Search for the cell housing the specified text and yield its [x, y] center coordinate. 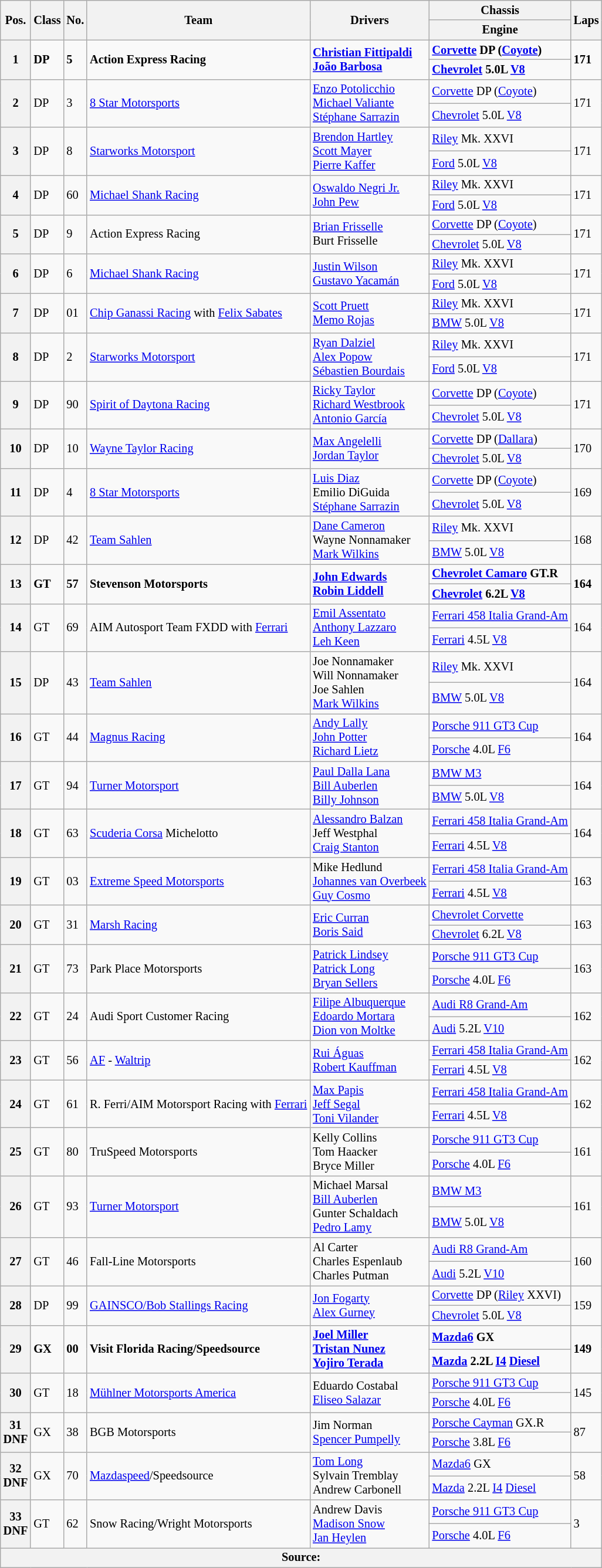
Enzo Potolicchio Michael Valiante Stéphane Sarrazin [370, 103]
Magnus Racing [198, 737]
Alessandro Balzan Jeff Westphal Craig Stanton [370, 833]
169 [587, 492]
145 [587, 1393]
Park Place Motorsports [198, 968]
Scuderia Corsa Michelotto [198, 833]
Pos. [16, 20]
15 [16, 682]
56 [75, 1059]
Andrew Davis Madison Snow Jan Heylen [370, 1524]
Dane Cameron Wayne Nonnamaker Mark Wilkins [370, 540]
63 [75, 833]
Luis Diaz Emilio DiGuida Stéphane Sarrazin [370, 492]
Tom Long Sylvain Tremblay Andrew Carbonell [370, 1476]
Corvette DP (Dallara) [500, 439]
Justin Wilson Gustavo Yacamán [370, 273]
149 [587, 1349]
Scott Pruett Memo Rojas [370, 313]
32DNF [16, 1476]
27 [16, 1262]
Eric Curran Boris Said [370, 924]
94 [75, 785]
Jim Norman Spencer Pumpelly [370, 1432]
46 [75, 1262]
160 [587, 1262]
57 [75, 583]
30 [16, 1393]
Source: [302, 1557]
23 [16, 1059]
14 [16, 628]
Chip Ganassi Racing with Felix Sabates [198, 313]
38 [75, 1432]
22 [16, 1017]
16 [16, 737]
20 [16, 924]
Filipe Albuquerque Edoardo Mortara Dion von Moltke [370, 1017]
Mazdaspeed/Speedsource [198, 1476]
Brian Frisselle Burt Frisselle [370, 235]
TruSpeed Motorsports [198, 1152]
Ryan Dalziel Alex Popow Sébastien Bourdais [370, 357]
Audi Sport Customer Racing [198, 1017]
Andy Lally John Potter Richard Lietz [370, 737]
BGB Motorsports [198, 1432]
99 [75, 1305]
21 [16, 968]
John Edwards Robin Liddell [370, 583]
28 [16, 1305]
Engine [500, 30]
Porsche 3.8L F6 [500, 1442]
87 [587, 1432]
Drivers [370, 20]
168 [587, 540]
Christian Fittipaldi João Barbosa [370, 60]
13 [16, 583]
No. [75, 20]
Snow Racing/Wright Motorsports [198, 1524]
R. Ferri/AIM Motorsport Racing with Ferrari [198, 1104]
93 [75, 1207]
Visit Florida Racing/Speedsource [198, 1349]
Extreme Speed Motorsports [198, 881]
Corvette DP (Riley XXVI) [500, 1295]
1 [16, 60]
AIM Autosport Team FXDD with Ferrari [198, 628]
Kelly Collins Tom Haacker Bryce Miller [370, 1152]
Max Papis Jeff Segal Toni Vilander [370, 1104]
58 [587, 1476]
Laps [587, 20]
29 [16, 1349]
Paul Dalla Lana Bill Auberlen Billy Johnson [370, 785]
70 [75, 1476]
GAINSCO/Bob Stallings Racing [198, 1305]
Chevrolet Corvette [500, 915]
Al Carter Charles Espenlaub Charles Putman [370, 1262]
31 [75, 924]
61 [75, 1104]
11 [16, 492]
Team [198, 20]
AF - Waltrip [198, 1059]
Class [47, 20]
60 [75, 195]
90 [75, 405]
Chassis [500, 10]
Oswaldo Negri Jr. John Pew [370, 195]
Jon Fogarty Alex Gurney [370, 1305]
Marsh Racing [198, 924]
7 [16, 313]
Eduardo Costabal Eliseo Salazar [370, 1393]
33DNF [16, 1524]
Chevrolet Camaro GT.R [500, 574]
Joel Miller Tristan Nunez Yojiro Terada [370, 1349]
25 [16, 1152]
Spirit of Daytona Racing [198, 405]
Brendon Hartley Scott Mayer Pierre Kaffer [370, 151]
26 [16, 1207]
19 [16, 881]
43 [75, 682]
Mike Hedlund Johannes van Overbeek Guy Cosmo [370, 881]
17 [16, 785]
Rui Águas Robert Kauffman [370, 1059]
Wayne Taylor Racing [198, 448]
80 [75, 1152]
44 [75, 737]
03 [75, 881]
42 [75, 540]
Fall-Line Motorsports [198, 1262]
Emil Assentato Anthony Lazzaro Leh Keen [370, 628]
31DNF [16, 1432]
62 [75, 1524]
Max Angelelli Jordan Taylor [370, 448]
Joe Nonnamaker Will Nonnamaker Joe Sahlen Mark Wilkins [370, 682]
73 [75, 968]
Michael Marsal Bill Auberlen Gunter Schaldach Pedro Lamy [370, 1207]
159 [587, 1305]
12 [16, 540]
Patrick Lindsey Patrick Long Bryan Sellers [370, 968]
69 [75, 628]
Stevenson Motorsports [198, 583]
Mühlner Motorsports America [198, 1393]
00 [75, 1349]
Porsche Cayman GX.R [500, 1423]
170 [587, 448]
01 [75, 313]
Ricky Taylor Richard Westbrook Antonio García [370, 405]
